Search for the cell housing the specified text and yield its [X, Y] center coordinate. 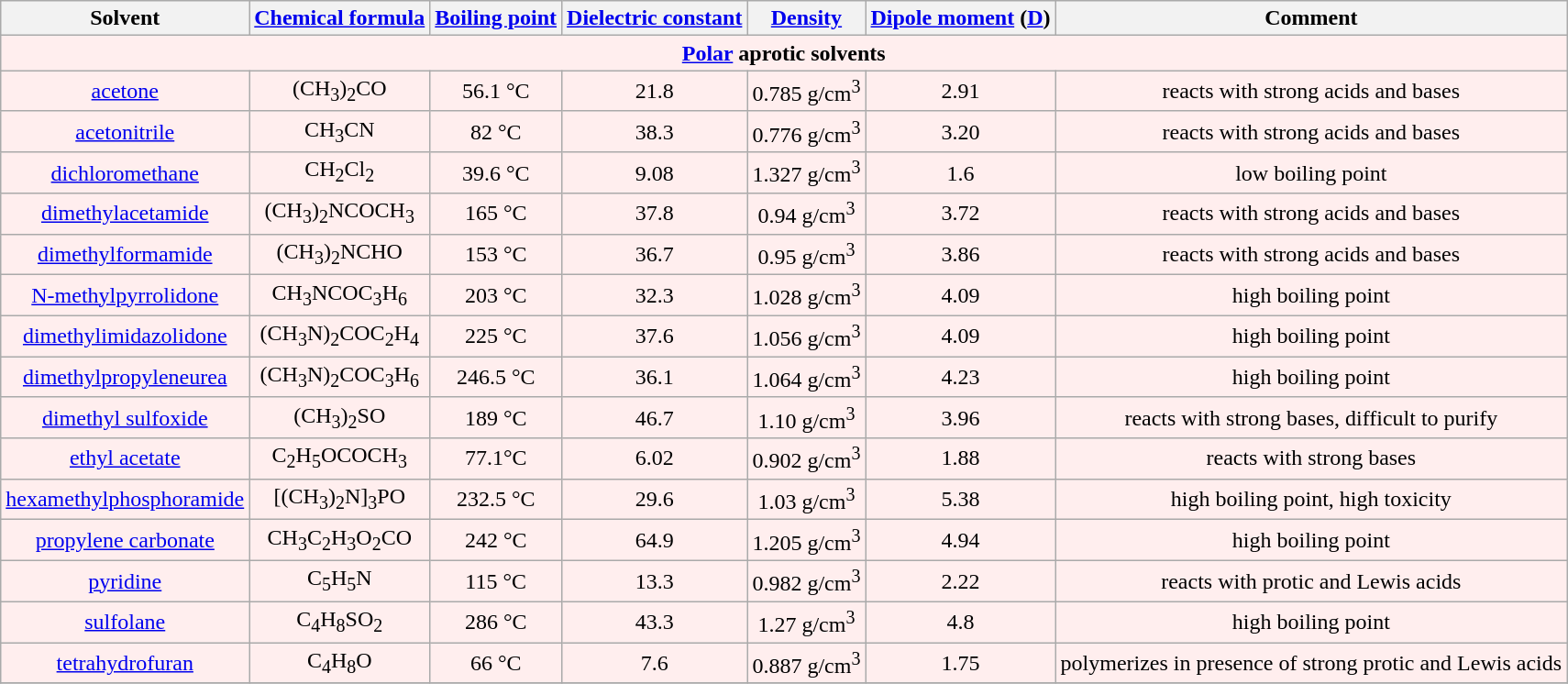
N-methylpyrrolidone [125, 295]
propylene carbonate [125, 541]
Boiling point [496, 18]
0.776 g/cm3 [807, 132]
1.028 g/cm3 [807, 295]
Solvent [125, 18]
39.6 °C [496, 172]
46.7 [655, 418]
(CH3)2CO [339, 92]
0.94 g/cm3 [807, 215]
(CH3)2NCHO [339, 255]
dimethyl sulfoxide [125, 418]
reacts with protic and Lewis acids [1311, 581]
1.6 [961, 172]
203 °C [496, 295]
3.72 [961, 215]
Density [807, 18]
153 °C [496, 255]
1.327 g/cm3 [807, 172]
Dielectric constant [655, 18]
56.1 °C [496, 92]
reacts with strong bases, difficult to purify [1311, 418]
0.785 g/cm3 [807, 92]
dimethylpropyleneurea [125, 378]
0.982 g/cm3 [807, 581]
acetonitrile [125, 132]
C5H5N [339, 581]
3.86 [961, 255]
9.08 [655, 172]
77.1°C [496, 458]
43.3 [655, 622]
1.056 g/cm3 [807, 336]
dimethylacetamide [125, 215]
1.205 g/cm3 [807, 541]
1.88 [961, 458]
7.6 [655, 664]
36.7 [655, 255]
246.5 °C [496, 378]
2.91 [961, 92]
Polar aprotic solvents [784, 53]
82 °C [496, 132]
acetone [125, 92]
5.38 [961, 499]
21.8 [655, 92]
1.10 g/cm3 [807, 418]
sulfolane [125, 622]
C4H8O [339, 664]
0.887 g/cm3 [807, 664]
66 °C [496, 664]
Comment [1311, 18]
0.95 g/cm3 [807, 255]
C2H5OCOCH3 [339, 458]
dichloromethane [125, 172]
(CH3N)2COC3H6 [339, 378]
6.02 [655, 458]
37.6 [655, 336]
low boiling point [1311, 172]
4.23 [961, 378]
C4H8SO2 [339, 622]
(CH3)2SO [339, 418]
0.902 g/cm3 [807, 458]
dimethylimidazolidone [125, 336]
13.3 [655, 581]
3.96 [961, 418]
tetrahydrofuran [125, 664]
1.064 g/cm3 [807, 378]
32.3 [655, 295]
37.8 [655, 215]
high boiling point, high toxicity [1311, 499]
(CH3N)2COC2H4 [339, 336]
dimethylformamide [125, 255]
286 °C [496, 622]
1.03 g/cm3 [807, 499]
225 °C [496, 336]
38.3 [655, 132]
115 °C [496, 581]
CH3NCOC3H6 [339, 295]
165 °C [496, 215]
CH3C2H3O2CO [339, 541]
hexamethylphosphoramide [125, 499]
4.94 [961, 541]
1.75 [961, 664]
4.8 [961, 622]
reacts with strong bases [1311, 458]
64.9 [655, 541]
189 °C [496, 418]
pyridine [125, 581]
232.5 °C [496, 499]
ethyl acetate [125, 458]
3.20 [961, 132]
Chemical formula [339, 18]
1.27 g/cm3 [807, 622]
36.1 [655, 378]
29.6 [655, 499]
polymerizes in presence of strong protic and Lewis acids [1311, 664]
(CH3)2NCOCH3 [339, 215]
242 °C [496, 541]
CH2Cl2 [339, 172]
Dipole moment (D) [961, 18]
2.22 [961, 581]
CH3CN [339, 132]
[(CH3)2N]3PO [339, 499]
